Search for the cell housing the specified text and yield its (x, y) center coordinate. 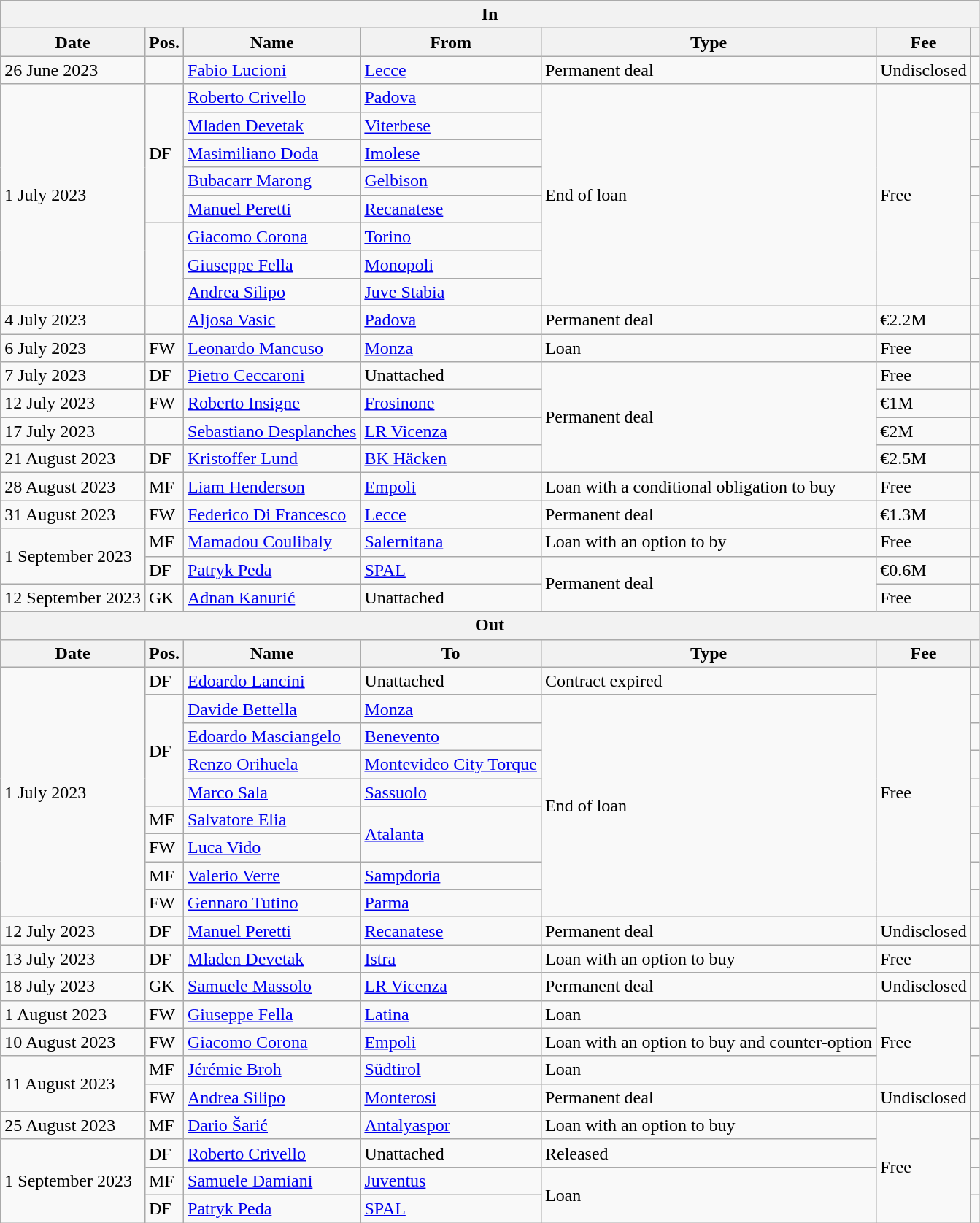
13 July 2023 (73, 959)
Frosinone (451, 404)
To (451, 653)
Atalanta (451, 834)
Liam Henderson (272, 487)
Kristoffer Lund (272, 459)
Adnan Kanurić (272, 598)
From (451, 42)
18 July 2023 (73, 987)
21 August 2023 (73, 459)
Davide Bettella (272, 709)
€1.3M (924, 514)
6 July 2023 (73, 348)
Federico Di Francesco (272, 514)
Gelbison (451, 181)
17 July 2023 (73, 431)
31 August 2023 (73, 514)
4 July 2023 (73, 320)
Edoardo Lancini (272, 681)
€2.2M (924, 320)
Gennaro Tutino (272, 903)
25 August 2023 (73, 1125)
Sampdoria (451, 876)
Montevideo City Torque (451, 764)
Viterbese (451, 126)
In (490, 15)
Juve Stabia (451, 292)
€2M (924, 431)
Monterosi (451, 1097)
Edoardo Masciangelo (272, 736)
10 August 2023 (73, 1042)
Südtirol (451, 1070)
Roberto Insigne (272, 404)
Loan with a conditional obligation to buy (708, 487)
26 June 2023 (73, 70)
€0.6M (924, 570)
Aljosa Vasic (272, 320)
Renzo Orihuela (272, 764)
Marco Sala (272, 792)
Bubacarr Marong (272, 181)
Torino (451, 236)
Sassuolo (451, 792)
Pietro Ceccaroni (272, 376)
Luca Vido (272, 848)
Released (708, 1153)
Masimiliano Doda (272, 153)
Mamadou Coulibaly (272, 542)
Leonardo Mancuso (272, 348)
Loan with an option to buy and counter-option (708, 1042)
Contract expired (708, 681)
Fabio Lucioni (272, 70)
Latina (451, 1014)
Sebastiano Desplanches (272, 431)
Out (490, 625)
28 August 2023 (73, 487)
€1M (924, 404)
Antalyaspor (451, 1125)
Valerio Verre (272, 876)
Samuele Damiani (272, 1181)
Benevento (451, 736)
Parma (451, 903)
Samuele Massolo (272, 987)
7 July 2023 (73, 376)
Salvatore Elia (272, 820)
Monopoli (451, 264)
1 August 2023 (73, 1014)
Loan with an option to by (708, 542)
12 September 2023 (73, 598)
Dario Šarić (272, 1125)
Salernitana (451, 542)
11 August 2023 (73, 1084)
BK Häcken (451, 459)
€2.5M (924, 459)
Juventus (451, 1181)
Imolese (451, 153)
Istra (451, 959)
Jérémie Broh (272, 1070)
